Locate the cell with the specified text and output its (x, y) center coordinate. 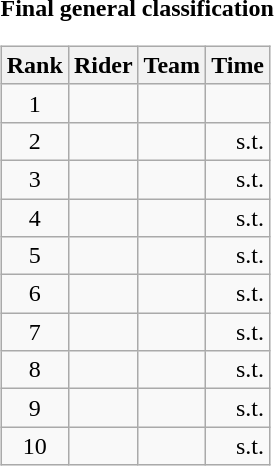
Team (172, 65)
9 (34, 408)
6 (34, 294)
2 (34, 141)
10 (34, 446)
1 (34, 103)
3 (34, 179)
8 (34, 370)
Time (238, 65)
7 (34, 332)
Rider (103, 65)
5 (34, 256)
Rank (34, 65)
4 (34, 217)
